Provide the [x, y] coordinate of the cell's center where the given text is located.  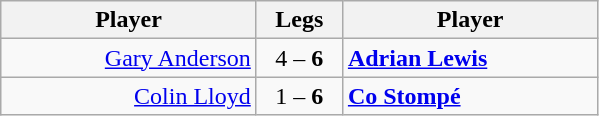
1 – 6 [299, 96]
Colin Lloyd [129, 96]
Gary Anderson [129, 58]
Co Stompé [470, 96]
Adrian Lewis [470, 58]
4 – 6 [299, 58]
Legs [299, 20]
